Identify which cell holds the provided text, then report its (x, y) central coordinate. 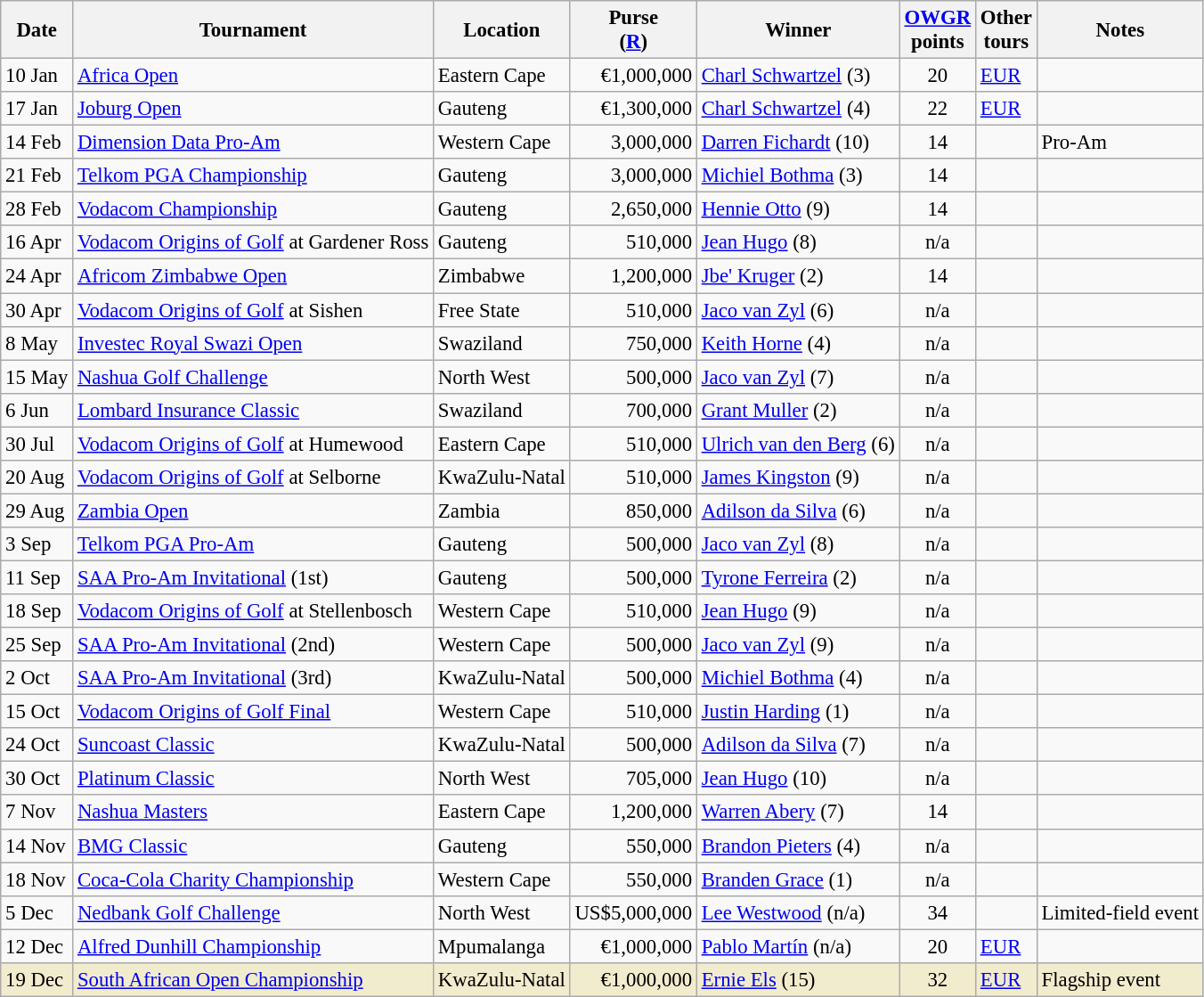
34 (937, 912)
29 Aug (37, 511)
19 Dec (37, 980)
Jaco van Zyl (8) (798, 544)
24 Oct (37, 745)
Adilson da Silva (7) (798, 745)
25 Sep (37, 645)
Notes (1120, 30)
Limited-field event (1120, 912)
Othertours (1006, 30)
Vodacom Origins of Golf at Stellenbosch (253, 611)
Jaco van Zyl (9) (798, 645)
Joburg Open (253, 109)
15 May (37, 377)
Zimbabwe (502, 276)
Alfred Dunhill Championship (253, 946)
Vodacom Origins of Golf at Gardener Ross (253, 243)
OWGRpoints (937, 30)
Vodacom Origins of Golf at Sishen (253, 310)
Jean Hugo (9) (798, 611)
Brandon Pieters (4) (798, 846)
7 Nov (37, 813)
700,000 (633, 410)
Adilson da Silva (6) (798, 511)
10 Jan (37, 76)
Location (502, 30)
22 (937, 109)
12 Dec (37, 946)
Tournament (253, 30)
15 Oct (37, 712)
James Kingston (9) (798, 478)
US$5,000,000 (633, 912)
Platinum Classic (253, 779)
30 Apr (37, 310)
Jbe' Kruger (2) (798, 276)
Michiel Bothma (4) (798, 678)
Free State (502, 310)
Jean Hugo (10) (798, 779)
30 Jul (37, 444)
Africa Open (253, 76)
Jaco van Zyl (7) (798, 377)
Nashua Golf Challenge (253, 377)
Charl Schwartzel (3) (798, 76)
Charl Schwartzel (4) (798, 109)
Warren Abery (7) (798, 813)
Dimension Data Pro-Am (253, 143)
Vodacom Origins of Golf at Humewood (253, 444)
Jaco van Zyl (6) (798, 310)
705,000 (633, 779)
14 Feb (37, 143)
5 Dec (37, 912)
18 Nov (37, 879)
20 Aug (37, 478)
Lombard Insurance Classic (253, 410)
17 Jan (37, 109)
8 May (37, 343)
€1,300,000 (633, 109)
16 Apr (37, 243)
Branden Grace (1) (798, 879)
24 Apr (37, 276)
Africom Zimbabwe Open (253, 276)
Zambia Open (253, 511)
Nedbank Golf Challenge (253, 912)
Michiel Bothma (3) (798, 176)
750,000 (633, 343)
2 Oct (37, 678)
11 Sep (37, 577)
Vodacom Championship (253, 209)
Date (37, 30)
Flagship event (1120, 980)
Keith Horne (4) (798, 343)
SAA Pro-Am Invitational (1st) (253, 577)
Pro-Am (1120, 143)
3 Sep (37, 544)
Hennie Otto (9) (798, 209)
Darren Fichardt (10) (798, 143)
Winner (798, 30)
6 Jun (37, 410)
Grant Muller (2) (798, 410)
Telkom PGA Pro-Am (253, 544)
Pablo Martín (n/a) (798, 946)
Lee Westwood (n/a) (798, 912)
BMG Classic (253, 846)
Suncoast Classic (253, 745)
32 (937, 980)
Telkom PGA Championship (253, 176)
18 Sep (37, 611)
Mpumalanga (502, 946)
Investec Royal Swazi Open (253, 343)
Vodacom Origins of Golf at Selborne (253, 478)
Zambia (502, 511)
Jean Hugo (8) (798, 243)
14 Nov (37, 846)
Nashua Masters (253, 813)
Justin Harding (1) (798, 712)
SAA Pro-Am Invitational (3rd) (253, 678)
Coca-Cola Charity Championship (253, 879)
2,650,000 (633, 209)
850,000 (633, 511)
South African Open Championship (253, 980)
21 Feb (37, 176)
Ernie Els (15) (798, 980)
Purse(R) (633, 30)
28 Feb (37, 209)
30 Oct (37, 779)
Tyrone Ferreira (2) (798, 577)
Vodacom Origins of Golf Final (253, 712)
SAA Pro-Am Invitational (2nd) (253, 645)
Ulrich van den Berg (6) (798, 444)
